Return [X, Y] of the center of cell containing provided text 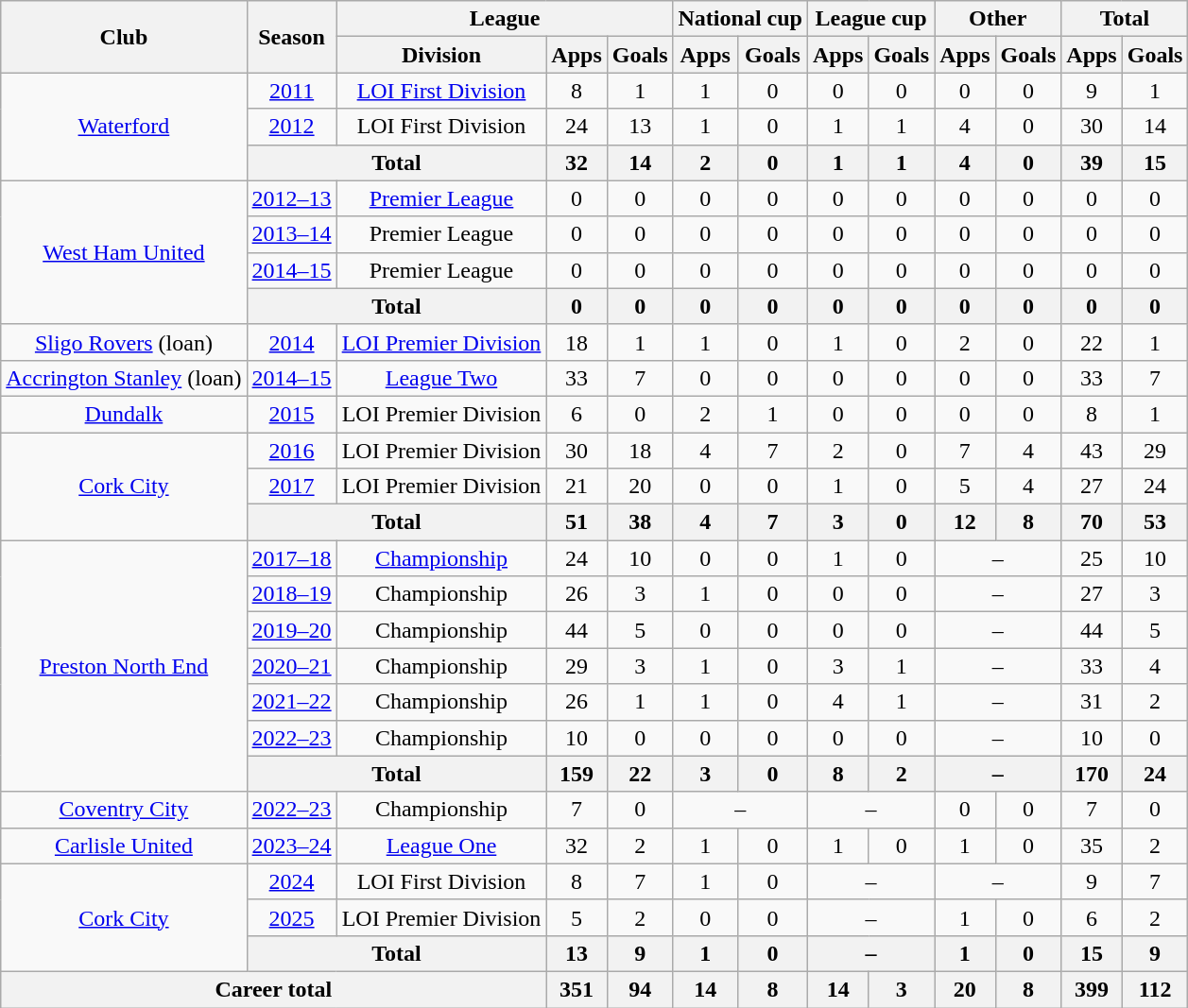
31 [1092, 702]
112 [1155, 989]
399 [1092, 989]
21 [577, 487]
53 [1155, 522]
League One [441, 846]
2017 [291, 487]
Career total [274, 989]
2016 [291, 451]
Division [441, 55]
51 [577, 522]
39 [1092, 162]
38 [640, 522]
12 [965, 522]
35 [1092, 846]
2021–22 [291, 702]
170 [1092, 774]
League [505, 19]
43 [1092, 451]
2012–13 [291, 198]
2019–20 [291, 630]
Carlisle United [124, 846]
West Ham United [124, 252]
2012 [291, 127]
Preston North End [124, 666]
2014 [291, 342]
Sligo Rovers (loan) [124, 342]
League cup [870, 19]
Dundalk [124, 414]
2025 [291, 917]
2024 [291, 881]
2011 [291, 91]
Coventry City [124, 810]
2017–18 [291, 558]
351 [577, 989]
Club [124, 37]
Accrington Stanley (loan) [124, 378]
159 [577, 774]
2023–24 [291, 846]
70 [1092, 522]
25 [1092, 558]
2018–19 [291, 594]
Season [291, 37]
Waterford [124, 127]
2015 [291, 414]
94 [640, 989]
Other [998, 19]
National cup [740, 19]
League Two [441, 378]
2020–21 [291, 666]
2013–14 [291, 234]
